Pinpoint the cell where the given text exists, returning its [x, y] midpoint coordinate. 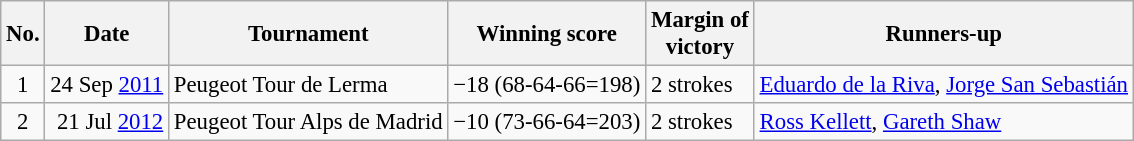
No. [23, 34]
Ross Kellett, Gareth Shaw [944, 122]
21 Jul 2012 [107, 122]
Winning score [547, 34]
Tournament [308, 34]
24 Sep 2011 [107, 85]
1 [23, 85]
−18 (68-64-66=198) [547, 85]
Margin ofvictory [700, 34]
Peugeot Tour de Lerma [308, 85]
Peugeot Tour Alps de Madrid [308, 122]
−10 (73-66-64=203) [547, 122]
Date [107, 34]
Eduardo de la Riva, Jorge San Sebastián [944, 85]
Runners-up [944, 34]
2 [23, 122]
